Scan for the cell matching the given text and deliver its (x, y) coordinate at center. 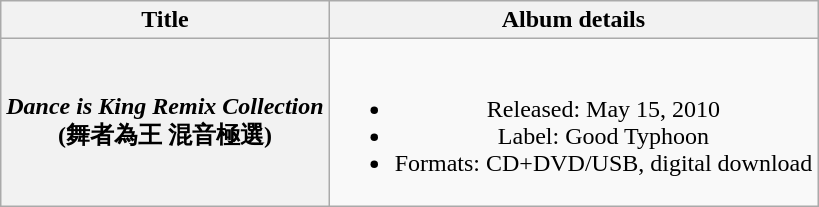
Title (165, 20)
Released: May 15, 2010Label: Good TyphoonFormats: CD+DVD/USB, digital download (574, 122)
Dance is King Remix Collection(舞者為王 混音極選) (165, 122)
Album details (574, 20)
